Extract the [x, y] coordinate from the center of the cell holding the provided text.  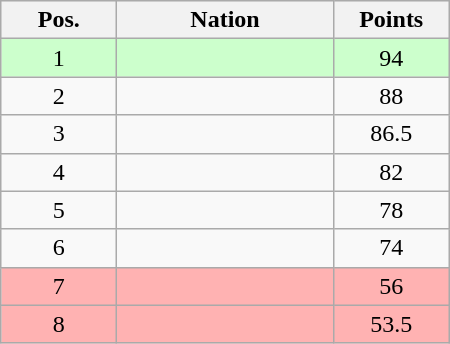
Pos. [59, 20]
Points [391, 20]
53.5 [391, 324]
5 [59, 210]
7 [59, 286]
94 [391, 58]
88 [391, 96]
Nation [225, 20]
74 [391, 248]
6 [59, 248]
2 [59, 96]
56 [391, 286]
4 [59, 172]
8 [59, 324]
82 [391, 172]
1 [59, 58]
78 [391, 210]
86.5 [391, 134]
3 [59, 134]
